Locate the cell with the specified text and output its [X, Y] center coordinate. 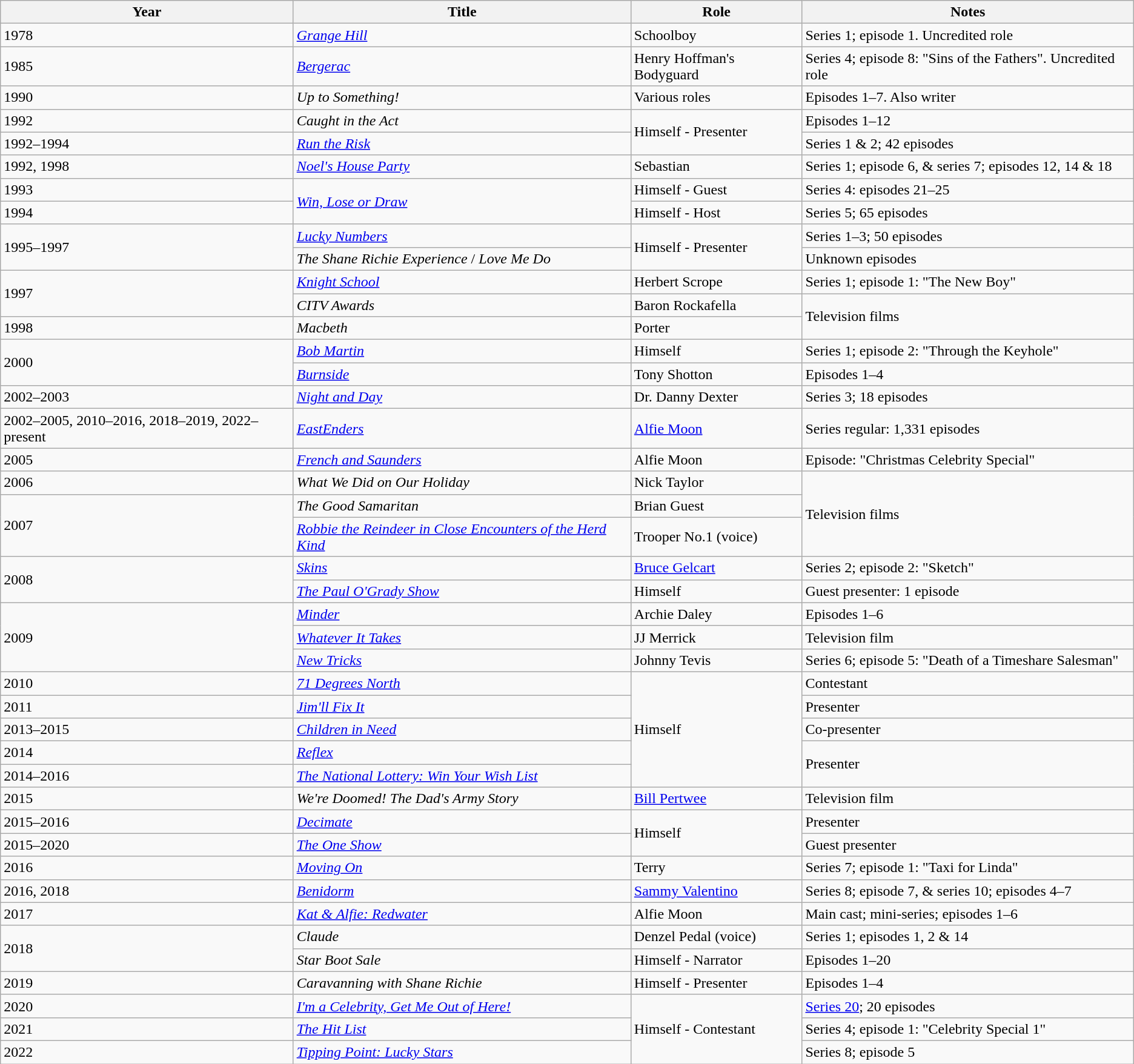
Guest presenter: 1 episode [968, 591]
Himself - Contestant [716, 1029]
Children in Need [462, 730]
CITV Awards [462, 305]
2016 [147, 868]
2002–2005, 2010–2016, 2018–2019, 2022–present [147, 429]
Caught in the Act [462, 121]
Porter [716, 328]
The Shane Richie Experience / Love Me Do [462, 259]
2018 [147, 948]
1990 [147, 97]
Series 2; episode 2: "Sketch" [968, 568]
Series 1 & 2; 42 episodes [968, 144]
Series 1; episode 2: "Through the Keyhole" [968, 351]
Claude [462, 937]
Role [716, 12]
1995–1997 [147, 247]
Episodes 1–20 [968, 960]
Robbie the Reindeer in Close Encounters of the Herd Kind [462, 537]
Title [462, 12]
Moving On [462, 868]
Contestant [968, 683]
Baron Rockafella [716, 305]
Nick Taylor [716, 483]
French and Saunders [462, 460]
Year [147, 12]
Dr. Danny Dexter [716, 397]
Series 3; 18 episodes [968, 397]
2020 [147, 1006]
We're Doomed! The Dad's Army Story [462, 799]
Series 8; episode 7, & series 10; episodes 4–7 [968, 891]
Trooper No.1 (voice) [716, 537]
Notes [968, 12]
1978 [147, 35]
Sebastian [716, 167]
1997 [147, 293]
Tipping Point: Lucky Stars [462, 1052]
Johnny Tevis [716, 660]
2005 [147, 460]
Series regular: 1,331 episodes [968, 429]
2022 [147, 1052]
71 Degrees North [462, 683]
Reflex [462, 753]
Minder [462, 614]
1992–1994 [147, 144]
Series 5; 65 episodes [968, 213]
2016, 2018 [147, 891]
Knight School [462, 282]
1992 [147, 121]
Co-presenter [968, 730]
Noel's House Party [462, 167]
Brian Guest [716, 506]
Guest presenter [968, 845]
Benidorm [462, 891]
2014–2016 [147, 776]
2010 [147, 683]
Whatever It Takes [462, 637]
2019 [147, 983]
2015 [147, 799]
The National Lottery: Win Your Wish List [462, 776]
2017 [147, 914]
Schoolboy [716, 35]
Skins [462, 568]
Henry Hoffman's Bodyguard [716, 67]
2013–2015 [147, 730]
Terry [716, 868]
Unknown episodes [968, 259]
The One Show [462, 845]
Decimate [462, 822]
Herbert Scrope [716, 282]
Run the Risk [462, 144]
Bruce Gelcart [716, 568]
I'm a Celebrity, Get Me Out of Here! [462, 1006]
Series 4; episode 8: "Sins of the Fathers". Uncredited role [968, 67]
Bill Pertwee [716, 799]
2015–2020 [147, 845]
2014 [147, 753]
The Hit List [462, 1029]
Himself - Narrator [716, 960]
Burnside [462, 374]
The Paul O'Grady Show [462, 591]
Main cast; mini-series; episodes 1–6 [968, 914]
Macbeth [462, 328]
2015–2016 [147, 822]
1994 [147, 213]
2009 [147, 637]
JJ Merrick [716, 637]
EastEnders [462, 429]
Series 6; episode 5: "Death of a Timeshare Salesman" [968, 660]
Himself - Guest [716, 190]
Star Boot Sale [462, 960]
Grange Hill [462, 35]
What We Did on Our Holiday [462, 483]
2007 [147, 526]
Series 7; episode 1: "Taxi for Linda" [968, 868]
Series 1; episode 6, & series 7; episodes 12, 14 & 18 [968, 167]
Himself - Host [716, 213]
Tony Shotton [716, 374]
Bob Martin [462, 351]
2008 [147, 580]
Episodes 1–6 [968, 614]
Denzel Pedal (voice) [716, 937]
2000 [147, 363]
2021 [147, 1029]
Bergerac [462, 67]
2006 [147, 483]
Caravanning with Shane Richie [462, 983]
1993 [147, 190]
Series 1; episode 1: "The New Boy" [968, 282]
Win, Lose or Draw [462, 201]
Series 4: episodes 21–25 [968, 190]
New Tricks [462, 660]
Various roles [716, 97]
Kat & Alfie: Redwater [462, 914]
Night and Day [462, 397]
1992, 1998 [147, 167]
Episodes 1–7. Also writer [968, 97]
Series 4; episode 1: "Celebrity Special 1" [968, 1029]
The Good Samaritan [462, 506]
Series 8; episode 5 [968, 1052]
Series 1; episodes 1, 2 & 14 [968, 937]
Up to Something! [462, 97]
Sammy Valentino [716, 891]
1998 [147, 328]
Episodes 1–12 [968, 121]
Jim'll Fix It [462, 707]
Series 1; episode 1. Uncredited role [968, 35]
Series 1–3; 50 episodes [968, 236]
Archie Daley [716, 614]
2002–2003 [147, 397]
1985 [147, 67]
Series 20; 20 episodes [968, 1006]
2011 [147, 707]
Episode: "Christmas Celebrity Special" [968, 460]
Lucky Numbers [462, 236]
